Find where the given text appears and provide that cell's center as (X, Y) coordinate. 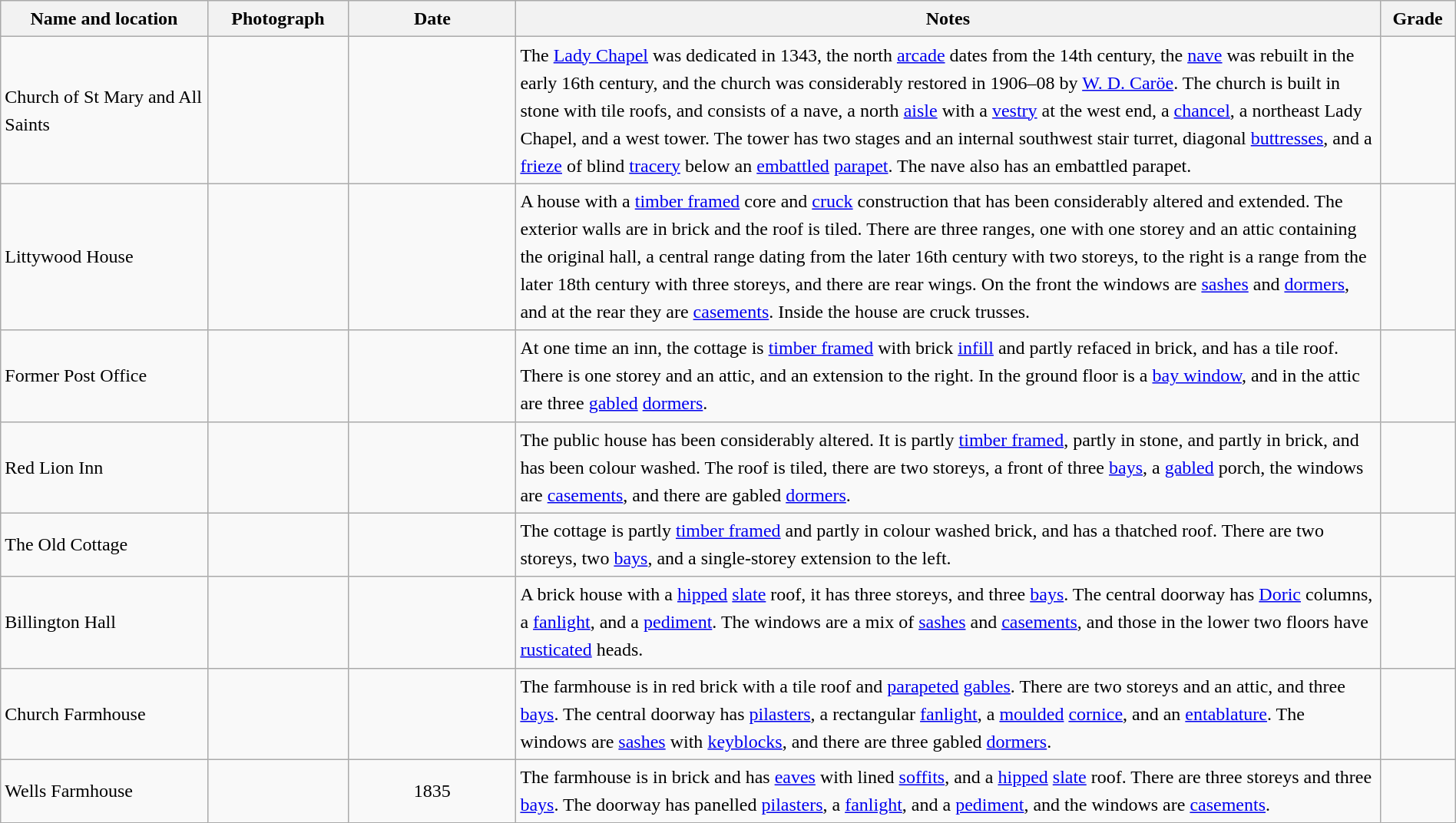
Church Farmhouse (104, 714)
Notes (948, 18)
Billington Hall (104, 622)
Name and location (104, 18)
Church of St Mary and All Saints (104, 111)
Photograph (278, 18)
Grade (1418, 18)
Date (432, 18)
Red Lion Inn (104, 467)
Wells Farmhouse (104, 791)
The Old Cottage (104, 545)
Former Post Office (104, 376)
Littywood House (104, 256)
1835 (432, 791)
